Return the (X, Y) coordinate for the center point of the cell that contains the specified text.  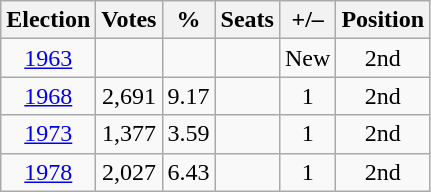
1963 (48, 58)
1968 (48, 96)
6.43 (188, 172)
3.59 (188, 134)
Election (48, 20)
+/– (307, 20)
New (307, 58)
Seats (247, 20)
Votes (129, 20)
1973 (48, 134)
1,377 (129, 134)
2,691 (129, 96)
2,027 (129, 172)
Position (383, 20)
1978 (48, 172)
9.17 (188, 96)
% (188, 20)
